Return (x, y) of the center of cell containing provided text 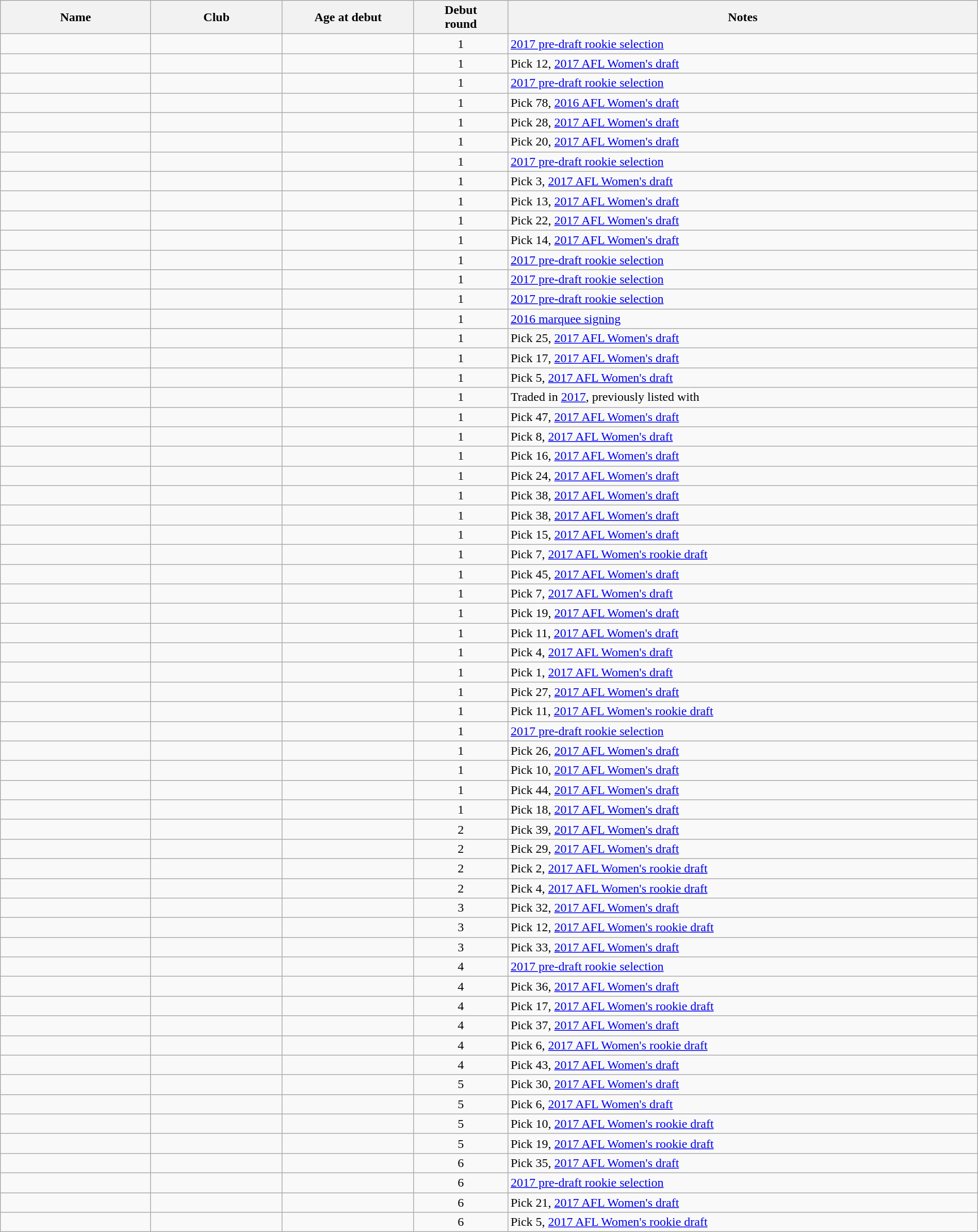
Name (75, 18)
Pick 45, 2017 AFL Women's draft (743, 574)
Pick 25, 2017 AFL Women's draft (743, 338)
Pick 29, 2017 AFL Women's draft (743, 849)
Pick 20, 2017 AFL Women's draft (743, 142)
Pick 22, 2017 AFL Women's draft (743, 220)
Pick 36, 2017 AFL Women's draft (743, 986)
Pick 47, 2017 AFL Women's draft (743, 417)
Pick 15, 2017 AFL Women's draft (743, 534)
Pick 30, 2017 AFL Women's draft (743, 1084)
Pick 5, 2017 AFL Women's rookie draft (743, 1222)
Pick 10, 2017 AFL Women's rookie draft (743, 1124)
Pick 26, 2017 AFL Women's draft (743, 751)
Pick 12, 2017 AFL Women's draft (743, 63)
Pick 18, 2017 AFL Women's draft (743, 809)
Pick 37, 2017 AFL Women's draft (743, 1026)
Pick 7, 2017 AFL Women's rookie draft (743, 554)
Pick 78, 2016 AFL Women's draft (743, 103)
Pick 17, 2017 AFL Women's rookie draft (743, 1006)
Pick 7, 2017 AFL Women's draft (743, 594)
Pick 35, 2017 AFL Women's draft (743, 1163)
Pick 32, 2017 AFL Women's draft (743, 908)
Pick 27, 2017 AFL Women's draft (743, 692)
Pick 10, 2017 AFL Women's draft (743, 770)
Pick 1, 2017 AFL Women's draft (743, 672)
Pick 11, 2017 AFL Women's draft (743, 633)
Pick 19, 2017 AFL Women's draft (743, 613)
Pick 39, 2017 AFL Women's draft (743, 829)
Pick 14, 2017 AFL Women's draft (743, 240)
Pick 44, 2017 AFL Women's draft (743, 790)
Pick 28, 2017 AFL Women's draft (743, 122)
Debutround (461, 18)
Pick 11, 2017 AFL Women's rookie draft (743, 711)
Pick 4, 2017 AFL Women's draft (743, 653)
Pick 16, 2017 AFL Women's draft (743, 456)
Pick 13, 2017 AFL Women's draft (743, 201)
2016 marquee signing (743, 319)
Pick 33, 2017 AFL Women's draft (743, 947)
Age at debut (348, 18)
Traded in 2017, previously listed with (743, 397)
Pick 6, 2017 AFL Women's rookie draft (743, 1045)
Pick 43, 2017 AFL Women's draft (743, 1065)
Notes (743, 18)
Pick 12, 2017 AFL Women's rookie draft (743, 928)
Pick 17, 2017 AFL Women's draft (743, 358)
Pick 19, 2017 AFL Women's rookie draft (743, 1143)
Pick 8, 2017 AFL Women's draft (743, 436)
Pick 5, 2017 AFL Women's draft (743, 378)
Club (217, 18)
Pick 6, 2017 AFL Women's draft (743, 1104)
Pick 2, 2017 AFL Women's rookie draft (743, 868)
Pick 24, 2017 AFL Women's draft (743, 476)
Pick 3, 2017 AFL Women's draft (743, 181)
Pick 21, 2017 AFL Women's draft (743, 1203)
Pick 4, 2017 AFL Women's rookie draft (743, 888)
